Return the (x, y) coordinate for the center point of the cell that contains the specified text.  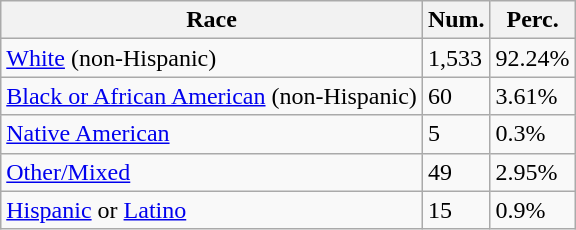
2.95% (532, 172)
5 (456, 134)
1,533 (456, 58)
Race (212, 20)
Native American (212, 134)
Black or African American (non-Hispanic) (212, 96)
0.3% (532, 134)
White (non-Hispanic) (212, 58)
Hispanic or Latino (212, 210)
Other/Mixed (212, 172)
Perc. (532, 20)
60 (456, 96)
Num. (456, 20)
49 (456, 172)
0.9% (532, 210)
3.61% (532, 96)
92.24% (532, 58)
15 (456, 210)
